Output the (X, Y) coordinate of the center of the cell containing the given text.  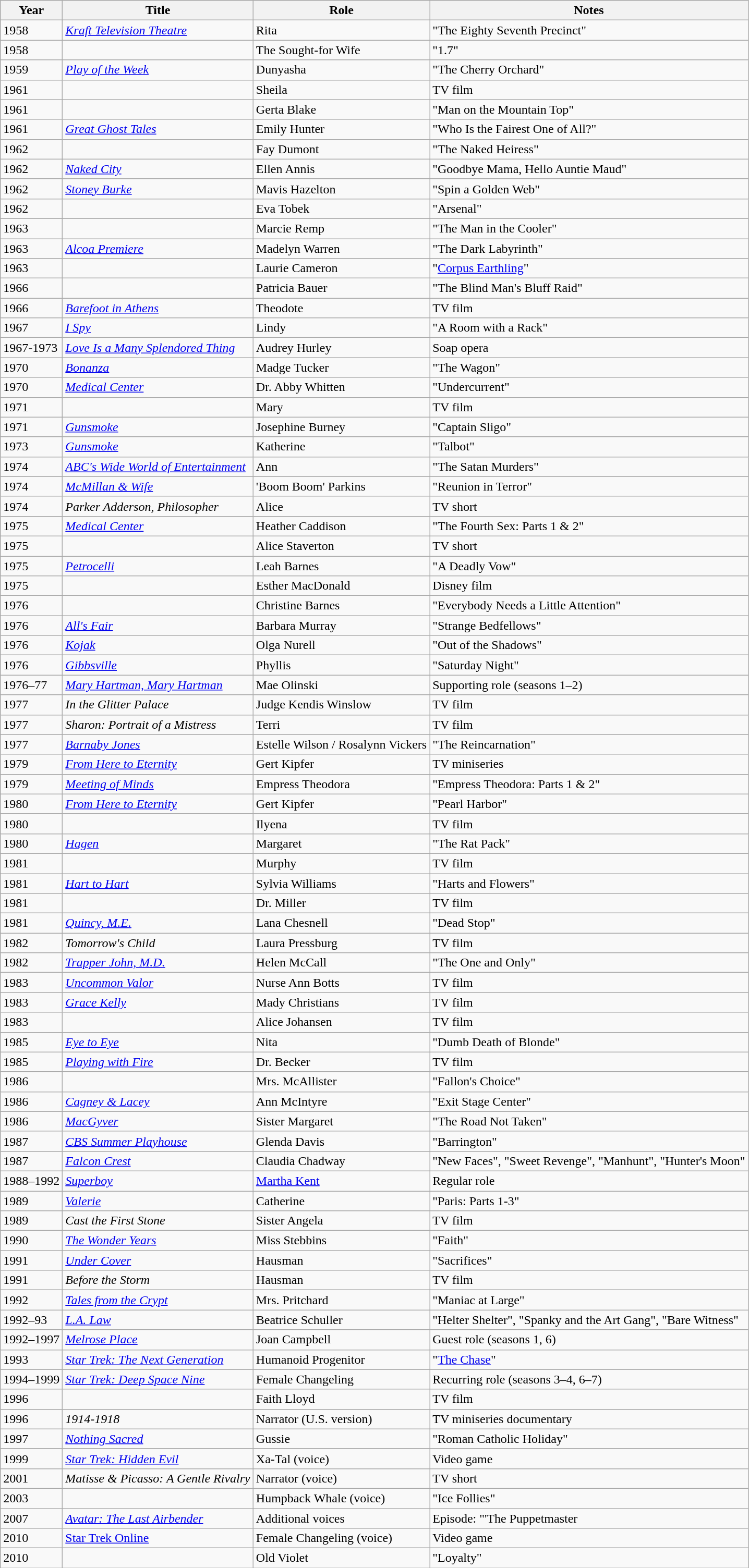
Star Trek: Hidden Evil (158, 1459)
"Faith" (589, 1241)
Female Changeling (341, 1379)
Marcie Remp (341, 228)
Alice Staverton (341, 546)
1973 (31, 447)
"The Naked Heiress" (589, 149)
"The Man in the Cooler" (589, 228)
Star Trek Online (158, 1538)
"A Room with a Rack" (589, 328)
McMillan & Wife (158, 486)
"Arsenal" (589, 209)
"Helter Shelter", "Spanky and the Art Gang", "Bare Witness" (589, 1320)
Mrs. Pritchard (341, 1300)
Year (31, 10)
Judge Kendis Winslow (341, 705)
TV miniseries (589, 764)
Star Trek: The Next Generation (158, 1359)
Joan Campbell (341, 1340)
Female Changeling (voice) (341, 1538)
Xa-Tal (voice) (341, 1459)
1967-1973 (31, 348)
Cast the First Stone (158, 1221)
Ann (341, 467)
Naked City (158, 169)
Under Cover (158, 1260)
Recurring role (seasons 3–4, 6–7) (589, 1379)
Lana Chesnell (341, 923)
The Wonder Years (158, 1241)
Notes (589, 10)
Madelyn Warren (341, 249)
2003 (31, 1498)
1992–93 (31, 1320)
"The One and Only" (589, 963)
"Ice Follies" (589, 1498)
Nita (341, 1042)
Barbara Murray (341, 626)
Olga Nurell (341, 645)
ABC's Wide World of Entertainment (158, 467)
1914-1918 (158, 1419)
TV miniseries documentary (589, 1419)
In the Glitter Palace (158, 705)
"The Eighty Seventh Precinct" (589, 30)
Sylvia Williams (341, 884)
Sister Margaret (341, 1121)
"Captain Sligo" (589, 427)
'Boom Boom' Parkins (341, 486)
Kraft Television Theatre (158, 30)
"Everybody Needs a Little Attention" (589, 606)
Disney film (589, 586)
1959 (31, 70)
1994–1999 (31, 1379)
Fay Dumont (341, 149)
Uncommon Valor (158, 983)
Hagen (158, 843)
Miss Stebbins (341, 1241)
"Saturday Night" (589, 665)
Josephine Burney (341, 427)
Sheila (341, 90)
Regular role (589, 1181)
"Strange Bedfellows" (589, 626)
Alice Johansen (341, 1022)
"Exit Stage Center" (589, 1101)
Ilyena (341, 824)
Murphy (341, 863)
Additional voices (341, 1518)
"Dead Stop" (589, 923)
"Goodbye Mama, Hello Auntie Maud" (589, 169)
"Talbot" (589, 447)
"Paris: Parts 1-3" (589, 1200)
Valerie (158, 1200)
"Roman Catholic Holiday" (589, 1439)
Kojak (158, 645)
Leah Barnes (341, 566)
"Empress Theodora: Parts 1 & 2" (589, 784)
2001 (31, 1478)
"Spin a Golden Web" (589, 189)
Mady Christians (341, 1002)
Nothing Sacred (158, 1439)
Humpback Whale (voice) (341, 1498)
Dunyasha (341, 70)
Stoney Burke (158, 189)
"Loyalty" (589, 1558)
Eye to Eye (158, 1042)
"Pearl Harbor" (589, 804)
Humanoid Progenitor (341, 1359)
Narrator (U.S. version) (341, 1419)
Nurse Ann Botts (341, 983)
Emily Hunter (341, 129)
Madge Tucker (341, 367)
Avatar: The Last Airbender (158, 1518)
Mary (341, 407)
"Maniac at Large" (589, 1300)
Episode: "'The Puppetmaster (589, 1518)
"The Fourth Sex: Parts 1 & 2" (589, 526)
Playing with Fire (158, 1062)
Empress Theodora (341, 784)
Laura Pressburg (341, 943)
Barnaby Jones (158, 744)
Before the Storm (158, 1280)
Martha Kent (341, 1181)
Soap opera (589, 348)
Alice (341, 506)
Beatrice Schuller (341, 1320)
1993 (31, 1359)
Gussie (341, 1439)
Cagney & Lacey (158, 1101)
"Man on the Mountain Top" (589, 109)
Phyllis (341, 665)
Meeting of Minds (158, 784)
Great Ghost Tales (158, 129)
"Out of the Shadows" (589, 645)
"The Dark Labyrinth" (589, 249)
Catherine (341, 1200)
"Reunion in Terror" (589, 486)
1990 (31, 1241)
Gibbsville (158, 665)
"The Road Not Taken" (589, 1121)
Old Violet (341, 1558)
Patricia Bauer (341, 288)
1967 (31, 328)
Ellen Annis (341, 169)
Mrs. McAllister (341, 1082)
Quincy, M.E. (158, 923)
Barefoot in Athens (158, 308)
Eva Tobek (341, 209)
Petrocelli (158, 566)
Rita (341, 30)
Play of the Week (158, 70)
Audrey Hurley (341, 348)
Grace Kelly (158, 1002)
L.A. Law (158, 1320)
Dr. Abby Whitten (341, 387)
"The Satan Murders" (589, 467)
"1.7" (589, 50)
"Fallon's Choice" (589, 1082)
"Barrington" (589, 1141)
Theodote (341, 308)
Mavis Hazelton (341, 189)
Terri (341, 725)
Title (158, 10)
Helen McCall (341, 963)
Dr. Miller (341, 903)
Dr. Becker (341, 1062)
The Sought-for Wife (341, 50)
Star Trek: Deep Space Nine (158, 1379)
Laurie Cameron (341, 268)
Superboy (158, 1181)
Tales from the Crypt (158, 1300)
"Dumb Death of Blonde" (589, 1042)
Katherine (341, 447)
1976–77 (31, 685)
Hart to Hart (158, 884)
Gerta Blake (341, 109)
1988–1992 (31, 1181)
"The Reincarnation" (589, 744)
Lindy (341, 328)
"The Rat Pack" (589, 843)
MacGyver (158, 1121)
Role (341, 10)
1997 (31, 1439)
Margaret (341, 843)
Tomorrow's Child (158, 943)
"New Faces", "Sweet Revenge", "Manhunt", "Hunter's Moon" (589, 1161)
Supporting role (seasons 1–2) (589, 685)
1999 (31, 1459)
Parker Adderson, Philosopher (158, 506)
Falcon Crest (158, 1161)
"Undercurrent" (589, 387)
Heather Caddison (341, 526)
CBS Summer Playhouse (158, 1141)
Mary Hartman, Mary Hartman (158, 685)
Mae Olinski (341, 685)
Alcoa Premiere (158, 249)
Christine Barnes (341, 606)
"Sacrifices" (589, 1260)
"Who Is the Fairest One of All?" (589, 129)
"The Wagon" (589, 367)
I Spy (158, 328)
Esther MacDonald (341, 586)
Estelle Wilson / Rosalynn Vickers (341, 744)
"The Chase" (589, 1359)
Sharon: Portrait of a Mistress (158, 725)
Matisse & Picasso: A Gentle Rivalry (158, 1478)
Sister Angela (341, 1221)
1992 (31, 1300)
Love Is a Many Splendored Thing (158, 348)
1992–1997 (31, 1340)
"The Cherry Orchard" (589, 70)
Bonanza (158, 367)
Narrator (voice) (341, 1478)
Faith Lloyd (341, 1399)
Claudia Chadway (341, 1161)
All's Fair (158, 626)
Trapper John, M.D. (158, 963)
"A Deadly Vow" (589, 566)
Glenda Davis (341, 1141)
Guest role (seasons 1, 6) (589, 1340)
"Harts and Flowers" (589, 884)
Ann McIntyre (341, 1101)
2007 (31, 1518)
Melrose Place (158, 1340)
"The Blind Man's Bluff Raid" (589, 288)
"Corpus Earthling" (589, 268)
